Output the [x, y] coordinate of the center of the cell containing the given text.  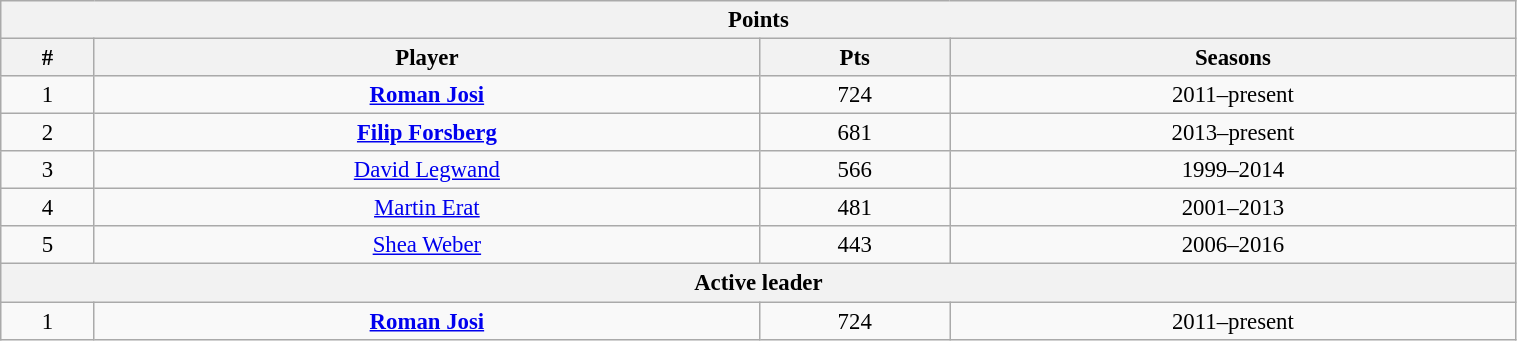
Player [427, 58]
Pts [855, 58]
2 [48, 133]
Active leader [758, 283]
Martin Erat [427, 208]
2006–2016 [1233, 245]
566 [855, 170]
Shea Weber [427, 245]
481 [855, 208]
681 [855, 133]
4 [48, 208]
1999–2014 [1233, 170]
2001–2013 [1233, 208]
Filip Forsberg [427, 133]
2013–present [1233, 133]
# [48, 58]
David Legwand [427, 170]
Points [758, 20]
5 [48, 245]
Seasons [1233, 58]
443 [855, 245]
3 [48, 170]
